Capture the cell that displays the provided text and extract its (x, y) central coordinate. 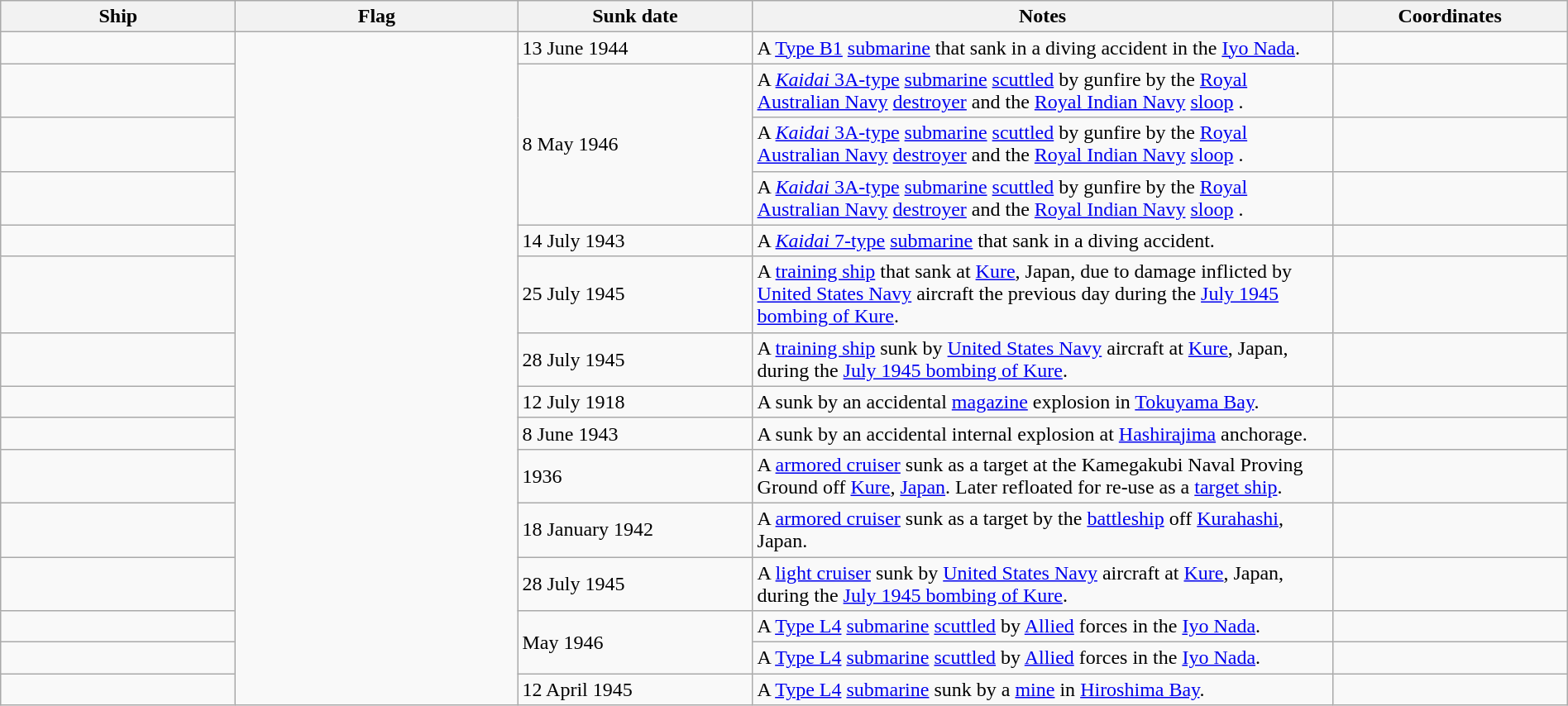
Sunk date (635, 17)
A sunk by an accidental magazine explosion in Tokuyama Bay. (1042, 402)
18 January 1942 (635, 529)
8 June 1943 (635, 433)
25 July 1945 (635, 294)
A Type B1 submarine that sank in a diving accident in the Iyo Nada. (1042, 48)
A armored cruiser sunk as a target by the battleship off Kurahashi, Japan. (1042, 529)
Coordinates (1450, 17)
A Kaidai 7-type submarine that sank in a diving accident. (1042, 241)
13 June 1944 (635, 48)
A armored cruiser sunk as a target at the Kamegakubi Naval Proving Ground off Kure, Japan. Later refloated for re-use as a target ship. (1042, 476)
May 1946 (635, 642)
A light cruiser sunk by United States Navy aircraft at Kure, Japan, during the July 1945 bombing of Kure. (1042, 584)
Notes (1042, 17)
A Type L4 submarine sunk by a mine in Hiroshima Bay. (1042, 689)
A sunk by an accidental internal explosion at Hashirajima anchorage. (1042, 433)
12 July 1918 (635, 402)
Ship (118, 17)
A training ship sunk by United States Navy aircraft at Kure, Japan, during the July 1945 bombing of Kure. (1042, 359)
12 April 1945 (635, 689)
14 July 1943 (635, 241)
1936 (635, 476)
Flag (377, 17)
8 May 1946 (635, 144)
